From the cell containing the given text, extract its center point as (X, Y) coordinate. 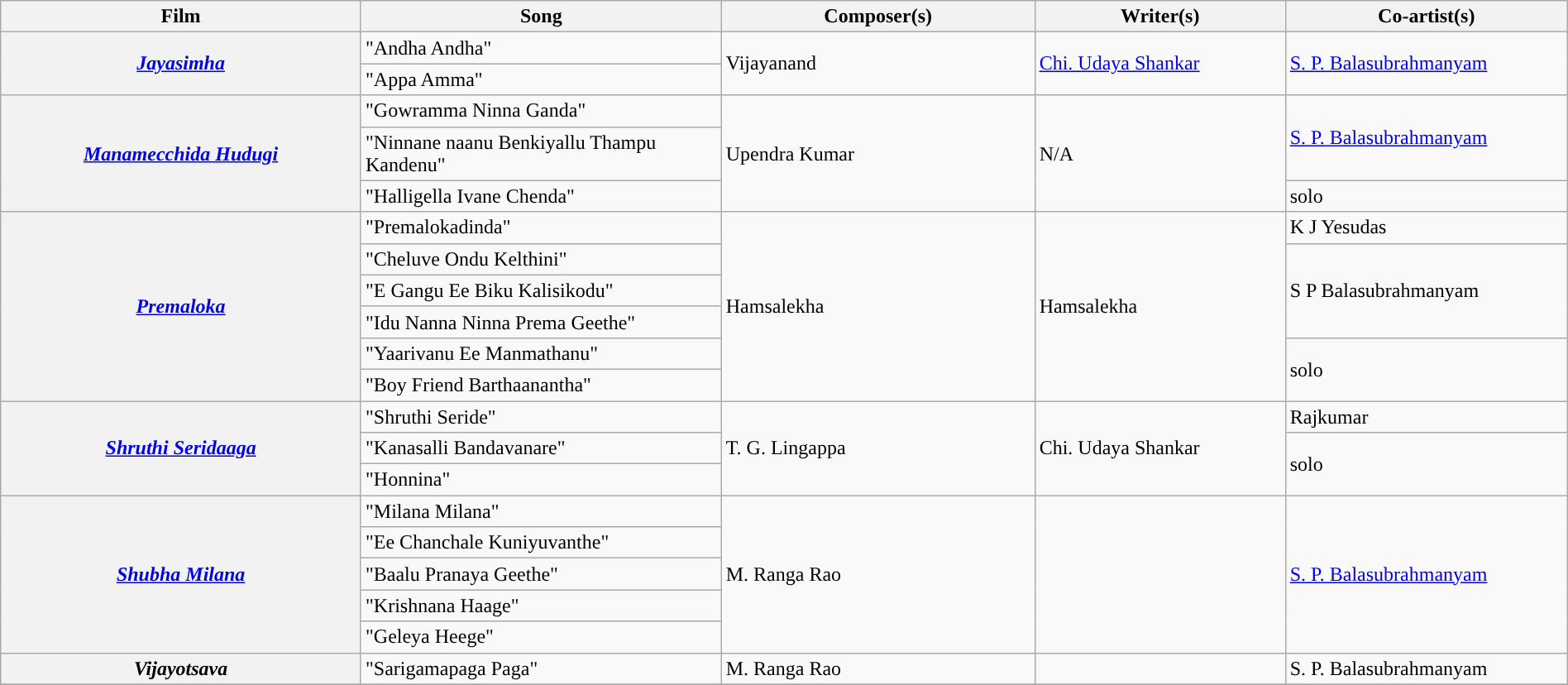
Shruthi Seridaaga (181, 448)
T. G. Lingappa (878, 448)
"Shruthi Seride" (541, 416)
Shubha Milana (181, 574)
"Yaarivanu Ee Manmathanu" (541, 353)
Writer(s) (1159, 17)
"Baalu Pranaya Geethe" (541, 574)
"Kanasalli Bandavanare" (541, 448)
"Boy Friend Barthaanantha" (541, 385)
S P Balasubrahmanyam (1426, 290)
"Gowramma Ninna Ganda" (541, 111)
"Andha Andha" (541, 48)
Composer(s) (878, 17)
Manamecchida Hudugi (181, 154)
Rajkumar (1426, 416)
"Idu Nanna Ninna Prema Geethe" (541, 322)
K J Yesudas (1426, 228)
"Honnina" (541, 480)
"Krishnana Haage" (541, 606)
Vijayotsava (181, 668)
Vijayanand (878, 64)
"Appa Amma" (541, 79)
"Halligella Ivane Chenda" (541, 196)
Jayasimha (181, 64)
"Geleya Heege" (541, 637)
Film (181, 17)
"Sarigamapaga Paga" (541, 668)
"Ninnane naanu Benkiyallu Thampu Kandenu" (541, 154)
Premaloka (181, 306)
"Premalokadinda" (541, 228)
"Ee Chanchale Kuniyuvanthe" (541, 543)
Upendra Kumar (878, 154)
Song (541, 17)
N/A (1159, 154)
Co-artist(s) (1426, 17)
"Cheluve Ondu Kelthini" (541, 259)
"E Gangu Ee Biku Kalisikodu" (541, 290)
"Milana Milana" (541, 511)
